Identify which cell holds the provided text, then report its [X, Y] central coordinate. 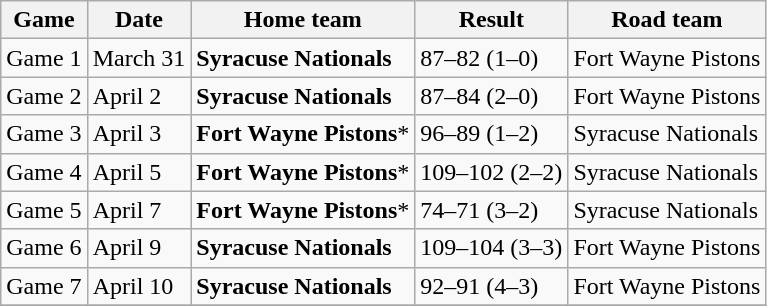
96–89 (1–2) [492, 134]
April 2 [139, 96]
April 10 [139, 286]
Game 5 [44, 210]
Result [492, 20]
Game 1 [44, 58]
Road team [667, 20]
March 31 [139, 58]
April 3 [139, 134]
Date [139, 20]
April 9 [139, 248]
87–84 (2–0) [492, 96]
Game 4 [44, 172]
April 5 [139, 172]
Game 2 [44, 96]
92–91 (4–3) [492, 286]
Game 6 [44, 248]
April 7 [139, 210]
Game [44, 20]
Game 3 [44, 134]
109–102 (2–2) [492, 172]
Home team [303, 20]
109–104 (3–3) [492, 248]
Game 7 [44, 286]
74–71 (3–2) [492, 210]
87–82 (1–0) [492, 58]
